Provide the (X, Y) coordinate of the cell's center where the given text is located.  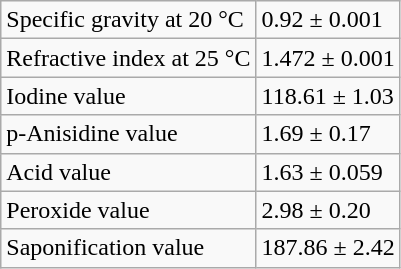
Saponification value (128, 248)
1.69 ± 0.17 (328, 134)
0.92 ± 0.001 (328, 20)
1.472 ± 0.001 (328, 58)
p-Anisidine value (128, 134)
1.63 ± 0.059 (328, 172)
Acid value (128, 172)
2.98 ± 0.20 (328, 210)
Iodine value (128, 96)
Refractive index at 25 °C (128, 58)
Peroxide value (128, 210)
118.61 ± 1.03 (328, 96)
187.86 ± 2.42 (328, 248)
Specific gravity at 20 °C (128, 20)
